Find where the given text appears and provide that cell's center as (X, Y) coordinate. 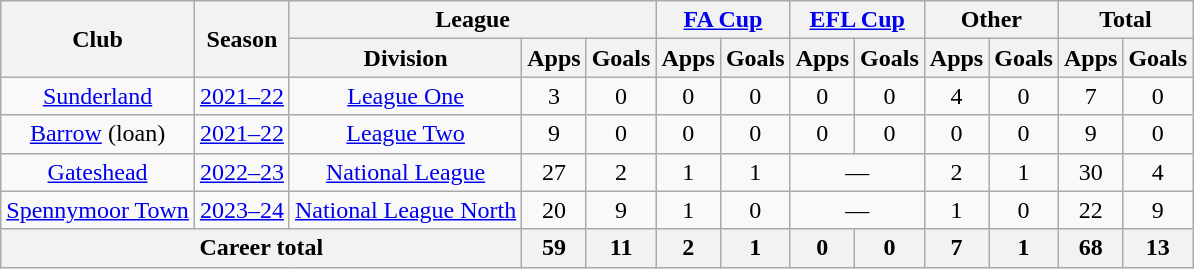
30 (1090, 172)
EFL Cup (857, 20)
13 (1158, 248)
3 (554, 96)
20 (554, 210)
11 (621, 248)
Spennymoor Town (98, 210)
Barrow (loan) (98, 134)
Other (991, 20)
Career total (262, 248)
Club (98, 39)
FA Cup (723, 20)
Gateshead (98, 172)
22 (1090, 210)
Season (242, 39)
Division (405, 58)
68 (1090, 248)
Sunderland (98, 96)
National League (405, 172)
League One (405, 96)
League (472, 20)
2022–23 (242, 172)
2023–24 (242, 210)
27 (554, 172)
59 (554, 248)
League Two (405, 134)
National League North (405, 210)
Total (1125, 20)
